Return the [x, y] coordinate for the center point of the cell that contains the specified text.  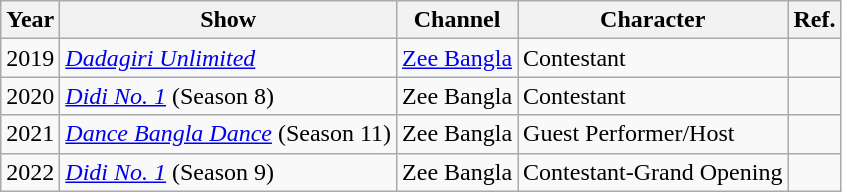
2019 [30, 58]
Didi No. 1 (Season 8) [228, 96]
2021 [30, 134]
Dance Bangla Dance (Season 11) [228, 134]
Year [30, 20]
2020 [30, 96]
Channel [458, 20]
Dadagiri Unlimited [228, 58]
Character [653, 20]
Didi No. 1 (Season 9) [228, 172]
Guest Performer/Host [653, 134]
Show [228, 20]
Contestant-Grand Opening [653, 172]
2022 [30, 172]
Ref. [814, 20]
